Return [X, Y] of the center of cell containing provided text 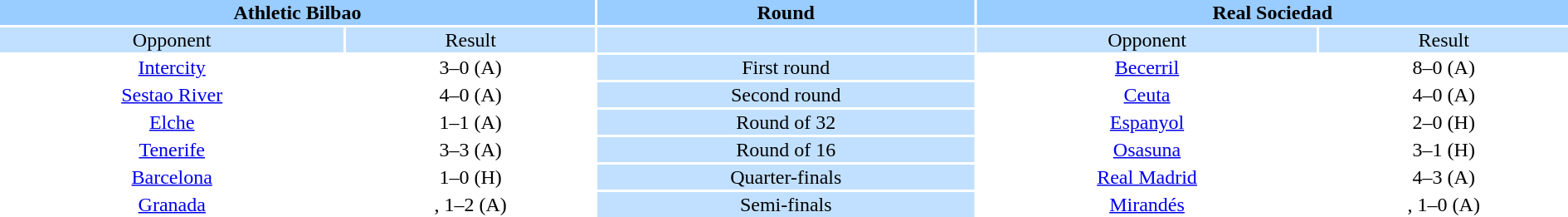
3–1 (H) [1444, 150]
1–1 (A) [470, 122]
Round [786, 12]
Real Sociedad [1273, 12]
1–0 (H) [470, 177]
Mirandés [1147, 205]
4–3 (A) [1444, 177]
Quarter-finals [786, 177]
8–0 (A) [1444, 67]
Elche [172, 122]
Tenerife [172, 150]
Semi-finals [786, 205]
Ceuta [1147, 95]
Espanyol [1147, 122]
, 1–0 (A) [1444, 205]
3–3 (A) [470, 150]
Granada [172, 205]
, 1–2 (A) [470, 205]
3–0 (A) [470, 67]
Intercity [172, 67]
Sestao River [172, 95]
Round of 16 [786, 150]
Osasuna [1147, 150]
Real Madrid [1147, 177]
Athletic Bilbao [297, 12]
Becerril [1147, 67]
Second round [786, 95]
2–0 (H) [1444, 122]
Round of 32 [786, 122]
First round [786, 67]
Barcelona [172, 177]
